Return the [x, y] coordinate for the center point of the cell that contains the specified text.  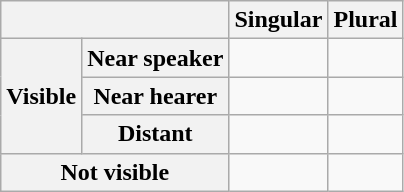
Singular [278, 20]
Plural [366, 20]
Distant [156, 134]
Not visible [115, 172]
Visible [42, 96]
Near hearer [156, 96]
Near speaker [156, 58]
